Detect which cell encompasses the target text, then output its [X, Y] center coordinate. 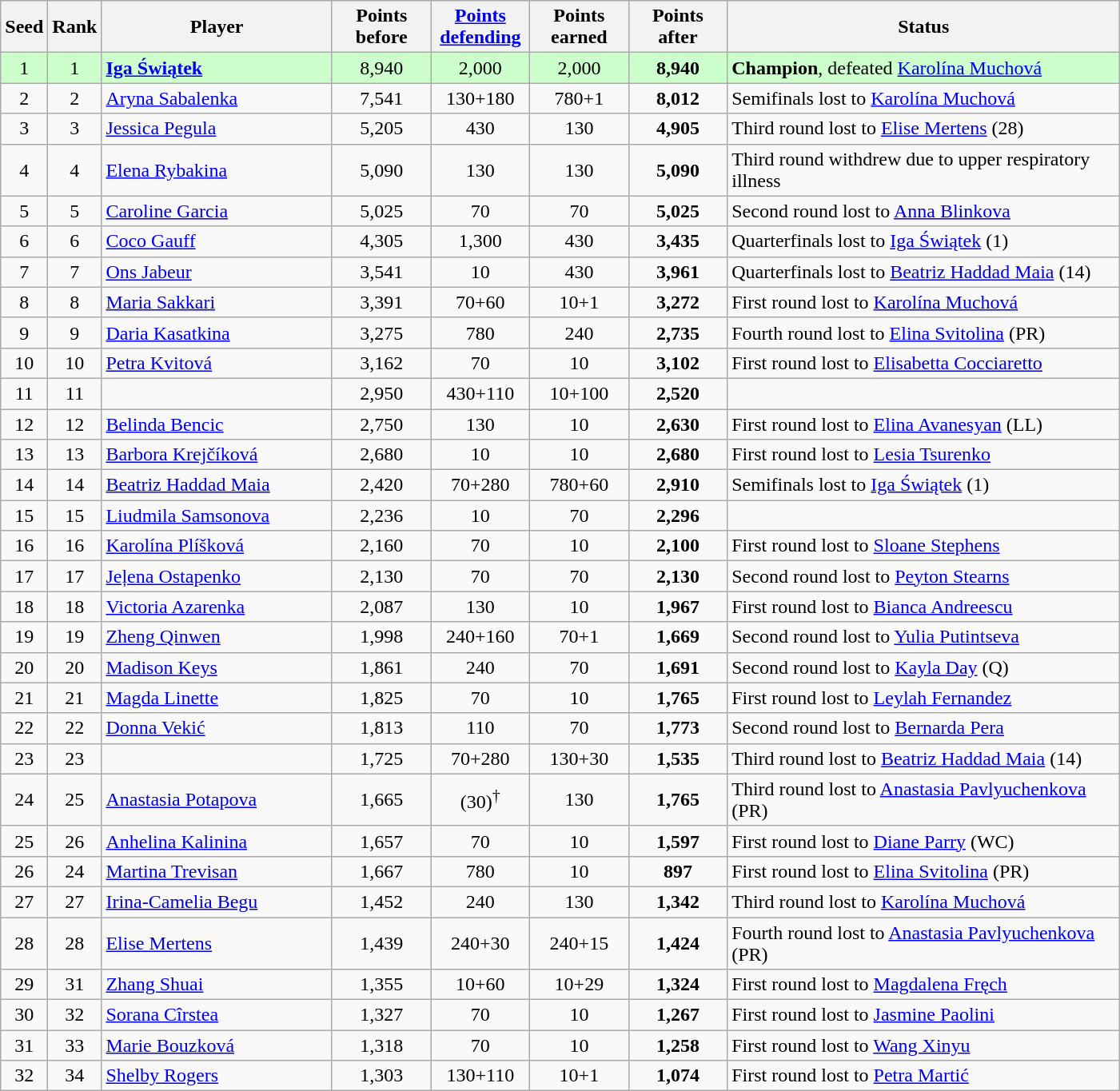
Points before [381, 27]
Third round lost to Anastasia Pavlyuchenkova (PR) [924, 799]
First round lost to Elina Svitolina (PR) [924, 871]
Second round lost to Peyton Stearns [924, 576]
1,667 [381, 871]
1,424 [678, 943]
10+29 [580, 985]
Aryna Sabalenka [217, 98]
10+60 [480, 985]
2,630 [678, 424]
897 [678, 871]
8,012 [678, 98]
Coco Gauff [217, 241]
Player [217, 27]
110 [480, 728]
1,452 [381, 902]
Third round withdrew due to upper respiratory illness [924, 169]
Second round lost to Kayla Day (Q) [924, 667]
Jessica Pegula [217, 129]
Seed [24, 27]
First round lost to Magdalena Fręch [924, 985]
2,950 [381, 393]
Maria Sakkari [217, 302]
Semifinals lost to Iga Świątek (1) [924, 485]
Third round lost to Beatriz Haddad Maia (14) [924, 759]
2,296 [678, 516]
1,725 [381, 759]
1,258 [678, 1045]
(30)† [480, 799]
First round lost to Leylah Fernandez [924, 698]
Madison Keys [217, 667]
Semifinals lost to Karolína Muchová [924, 98]
4,305 [381, 241]
1,318 [381, 1045]
7,541 [381, 98]
1,691 [678, 667]
2,735 [678, 332]
Anastasia Potapova [217, 799]
Quarterfinals lost to Iga Świątek (1) [924, 241]
First round lost to Elina Avanesyan (LL) [924, 424]
3,272 [678, 302]
2,087 [381, 607]
2,100 [678, 546]
Elena Rybakina [217, 169]
2,420 [381, 485]
1,669 [678, 637]
Quarterfinals lost to Beatriz Haddad Maia (14) [924, 272]
1,998 [381, 637]
780+60 [580, 485]
3,961 [678, 272]
First round lost to Jasmine Paolini [924, 1015]
2,520 [678, 393]
1,300 [480, 241]
Martina Trevisan [217, 871]
Points defending [480, 27]
1,773 [678, 728]
2,236 [381, 516]
1,355 [381, 985]
First round lost to Elisabetta Cocciaretto [924, 363]
Daria Kasatkina [217, 332]
Irina-Camelia Begu [217, 902]
3,391 [381, 302]
Fourth round lost to Anastasia Pavlyuchenkova (PR) [924, 943]
130+110 [480, 1076]
Third round lost to Karolína Muchová [924, 902]
Zhang Shuai [217, 985]
Belinda Bencic [217, 424]
Anhelina Kalinina [217, 841]
30 [24, 1015]
430+110 [480, 393]
Rank [75, 27]
Zheng Qinwen [217, 637]
Beatriz Haddad Maia [217, 485]
1,074 [678, 1076]
Second round lost to Yulia Putintseva [924, 637]
Caroline Garcia [217, 211]
1,967 [678, 607]
70+60 [480, 302]
1,535 [678, 759]
1,327 [381, 1015]
Marie Bouzková [217, 1045]
1,813 [381, 728]
Elise Mertens [217, 943]
70+1 [580, 637]
Third round lost to Elise Mertens (28) [924, 129]
3,435 [678, 241]
1,825 [381, 698]
Points earned [580, 27]
Ons Jabeur [217, 272]
Sorana Cîrstea [217, 1015]
Donna Vekić [217, 728]
First round lost to Lesia Tsurenko [924, 455]
2,750 [381, 424]
Victoria Azarenka [217, 607]
Petra Kvitová [217, 363]
Karolína Plíšková [217, 546]
Shelby Rogers [217, 1076]
First round lost to Petra Martić [924, 1076]
First round lost to Wang Xinyu [924, 1045]
3,541 [381, 272]
First round lost to Karolína Muchová [924, 302]
34 [75, 1076]
1,303 [381, 1076]
Champion, defeated Karolína Muchová [924, 68]
5,205 [381, 129]
1,657 [381, 841]
1,439 [381, 943]
240+160 [480, 637]
Magda Linette [217, 698]
First round lost to Diane Parry (WC) [924, 841]
1,597 [678, 841]
29 [24, 985]
Liudmila Samsonova [217, 516]
2,160 [381, 546]
Iga Świątek [217, 68]
Second round lost to Bernarda Pera [924, 728]
1,342 [678, 902]
780+1 [580, 98]
10+100 [580, 393]
3,162 [381, 363]
Second round lost to Anna Blinkova [924, 211]
Points after [678, 27]
1,267 [678, 1015]
130+180 [480, 98]
240+15 [580, 943]
Status [924, 27]
4,905 [678, 129]
1,861 [381, 667]
Barbora Krejčíková [217, 455]
240+30 [480, 943]
33 [75, 1045]
1,324 [678, 985]
2,910 [678, 485]
1,665 [381, 799]
130+30 [580, 759]
3,275 [381, 332]
Fourth round lost to Elina Svitolina (PR) [924, 332]
First round lost to Sloane Stephens [924, 546]
3,102 [678, 363]
First round lost to Bianca Andreescu [924, 607]
Jeļena Ostapenko [217, 576]
